Search for the cell housing the specified text and yield its [X, Y] center coordinate. 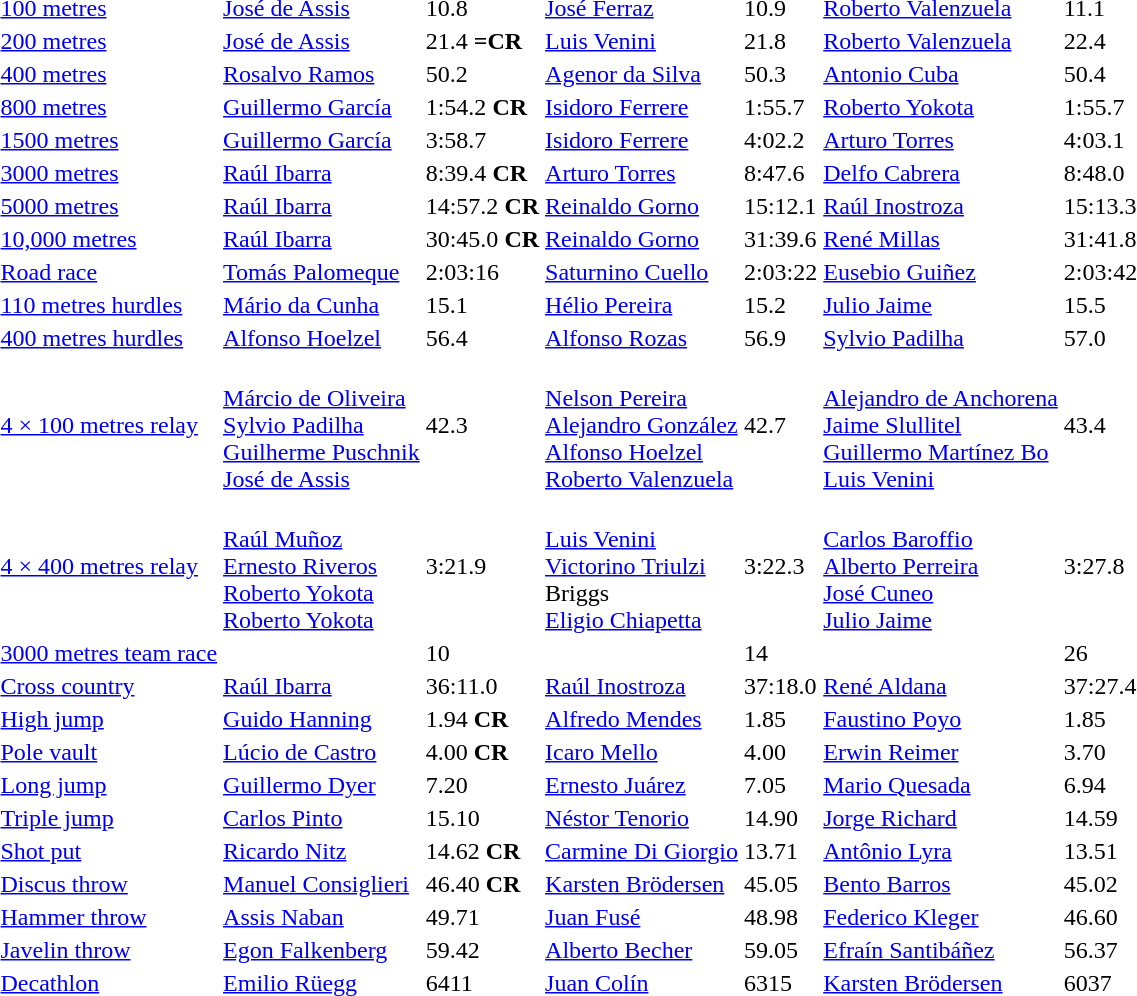
Alberto Becher [642, 950]
Icaro Mello [642, 752]
42.3 [482, 425]
36:11.0 [482, 686]
13.71 [780, 851]
45.05 [780, 884]
2:03:22 [780, 272]
Luis VeniniVictorino TriulziBriggsEligio Chiapetta [642, 566]
4.00 CR [482, 752]
Karsten Brödersen [642, 884]
56.4 [482, 338]
Raúl MuñozErnesto RiverosRoberto YokotaRoberto Yokota [322, 566]
Nelson PereiraAlejandro GonzálezAlfonso HoelzelRoberto Valenzuela [642, 425]
50.2 [482, 74]
Assis Naban [322, 917]
4:02.2 [780, 140]
1.94 CR [482, 719]
Efraín Santibáñez [941, 950]
1:54.2 CR [482, 107]
4.00 [780, 752]
21.8 [780, 41]
Luis Venini [642, 41]
Sylvio Padilha [941, 338]
Mário da Cunha [322, 305]
3:58.7 [482, 140]
7.20 [482, 785]
15.1 [482, 305]
15.10 [482, 818]
2:03:16 [482, 272]
Federico Kleger [941, 917]
Lúcio de Castro [322, 752]
Rosalvo Ramos [322, 74]
48.98 [780, 917]
Alfonso Hoelzel [322, 338]
15.2 [780, 305]
Manuel Consiglieri [322, 884]
Jorge Richard [941, 818]
50.3 [780, 74]
Márcio de OliveiraSylvio PadilhaGuilherme PuschnikJosé de Assis [322, 425]
Guillermo Dyer [322, 785]
59.42 [482, 950]
Faustino Poyo [941, 719]
1:55.7 [780, 107]
Delfo Cabrera [941, 173]
Guido Hanning [322, 719]
Carmine Di Giorgio [642, 851]
Roberto Yokota [941, 107]
Juan Fusé [642, 917]
Erwin Reimer [941, 752]
Antônio Lyra [941, 851]
Ernesto Juárez [642, 785]
Agenor da Silva [642, 74]
7.05 [780, 785]
Alfredo Mendes [642, 719]
Carlos Pinto [322, 818]
8:39.4 CR [482, 173]
30:45.0 CR [482, 239]
15:12.1 [780, 206]
Alejandro de AnchorenaJaime SlullitelGuillermo Martínez BoLuis Venini [941, 425]
59.05 [780, 950]
37:18.0 [780, 686]
10 [482, 653]
31:39.6 [780, 239]
3:21.9 [482, 566]
René Millas [941, 239]
42.7 [780, 425]
René Aldana [941, 686]
Mario Quesada [941, 785]
Tomás Palomeque [322, 272]
46.40 CR [482, 884]
14.90 [780, 818]
14:57.2 CR [482, 206]
Roberto Valenzuela [941, 41]
49.71 [482, 917]
Ricardo Nitz [322, 851]
3:22.3 [780, 566]
Antonio Cuba [941, 74]
8:47.6 [780, 173]
56.9 [780, 338]
Néstor Tenorio [642, 818]
Egon Falkenberg [322, 950]
Hélio Pereira [642, 305]
José de Assis [322, 41]
14 [780, 653]
21.4 =CR [482, 41]
Bento Barros [941, 884]
Alfonso Rozas [642, 338]
Julio Jaime [941, 305]
Eusebio Guiñez [941, 272]
14.62 CR [482, 851]
Saturnino Cuello [642, 272]
1.85 [780, 719]
Carlos BaroffioAlberto PerreiraJosé CuneoJulio Jaime [941, 566]
